Scan for the cell matching the given text and deliver its (X, Y) coordinate at center. 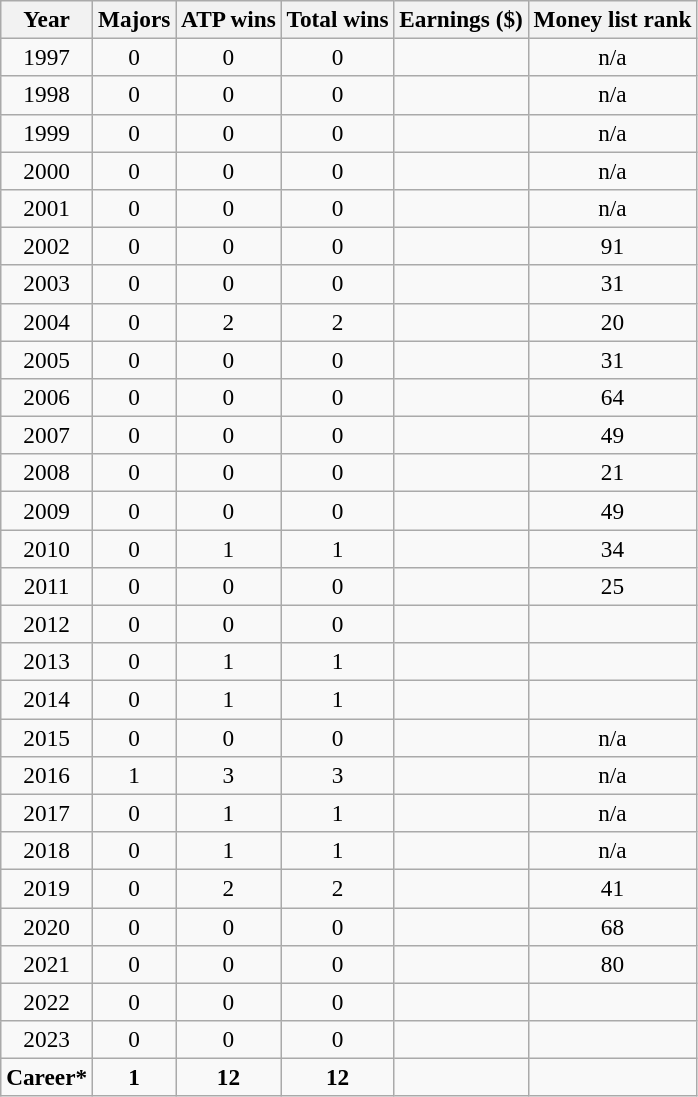
2000 (47, 170)
2020 (47, 926)
91 (612, 246)
64 (612, 397)
2004 (47, 322)
2019 (47, 888)
2021 (47, 964)
Majors (134, 19)
2002 (47, 246)
41 (612, 888)
2006 (47, 397)
2017 (47, 813)
ATP wins (228, 19)
80 (612, 964)
2012 (47, 624)
2023 (47, 1039)
2008 (47, 473)
21 (612, 473)
2022 (47, 1002)
2014 (47, 699)
1999 (47, 133)
2016 (47, 775)
2010 (47, 548)
2009 (47, 510)
2011 (47, 586)
2015 (47, 737)
1997 (47, 57)
2007 (47, 435)
2003 (47, 284)
Money list rank (612, 19)
1998 (47, 95)
2018 (47, 850)
Earnings ($) (461, 19)
25 (612, 586)
Year (47, 19)
34 (612, 548)
Total wins (338, 19)
2013 (47, 662)
Career* (47, 1077)
68 (612, 926)
2005 (47, 359)
20 (612, 322)
2001 (47, 208)
